Search for the cell housing the specified text and yield its (X, Y) center coordinate. 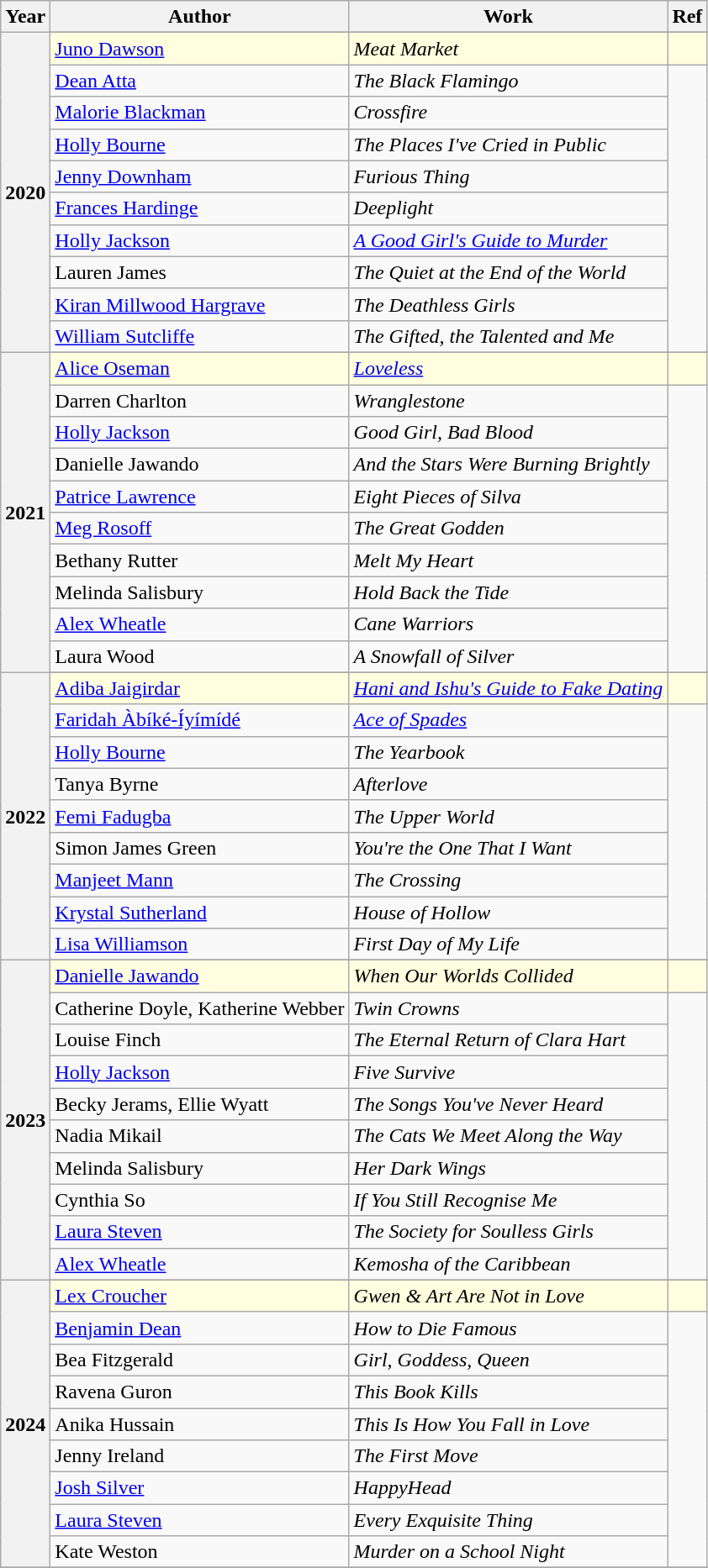
And the Stars Were Burning Brightly (508, 465)
Crossfire (508, 113)
Her Dark Wings (508, 1168)
Kemosha of the Caribbean (508, 1264)
A Good Girl's Guide to Murder (508, 240)
Faridah Àbíké-Íyímídé (200, 720)
House of Hollow (508, 912)
If You Still Recognise Me (508, 1200)
2023 (25, 1121)
Benjamin Dean (200, 1328)
Becky Jerams, Ellie Wyatt (200, 1104)
Kiran Millwood Hargrave (200, 304)
2024 (25, 1423)
The Crossing (508, 880)
When Our Worlds Collided (508, 976)
Work (508, 17)
A Snowfall of Silver (508, 656)
This Book Kills (508, 1392)
The Upper World (508, 816)
Cane Warriors (508, 624)
The Eternal Return of Clara Hart (508, 1040)
Hani and Ishu's Guide to Fake Dating (508, 688)
2020 (25, 193)
Every Exquisite Thing (508, 1520)
Ref (688, 17)
Lex Croucher (200, 1296)
The First Move (508, 1456)
Catherine Doyle, Katherine Webber (200, 1008)
The Deathless Girls (508, 304)
Author (200, 17)
Five Survive (508, 1072)
2021 (25, 513)
Meg Rosoff (200, 529)
Gwen & Art Are Not in Love (508, 1296)
Ace of Spades (508, 720)
Bethany Rutter (200, 560)
The Places I've Cried in Public (508, 145)
Good Girl, Bad Blood (508, 433)
Louise Finch (200, 1040)
2022 (25, 817)
The Gifted, the Talented and Me (508, 336)
Kate Weston (200, 1552)
Dean Atta (200, 81)
Anika Hussain (200, 1424)
Adiba Jaigirdar (200, 688)
The Songs You've Never Heard (508, 1104)
Patrice Lawrence (200, 497)
This Is How You Fall in Love (508, 1424)
The Society for Soulless Girls (508, 1232)
Lisa Williamson (200, 944)
Frances Hardinge (200, 208)
The Quiet at the End of the World (508, 272)
How to Die Famous (508, 1328)
Loveless (508, 368)
Murder on a School Night (508, 1552)
HappyHead (508, 1488)
The Yearbook (508, 752)
The Great Godden (508, 529)
Twin Crowns (508, 1008)
Cynthia So (200, 1200)
Malorie Blackman (200, 113)
Ravena Guron (200, 1392)
Tanya Byrne (200, 784)
Alice Oseman (200, 368)
Krystal Sutherland (200, 912)
Jenny Downham (200, 176)
The Cats We Meet Along the Way (508, 1136)
Lauren James (200, 272)
Nadia Mikail (200, 1136)
Afterlove (508, 784)
Josh Silver (200, 1488)
Femi Fadugba (200, 816)
Jenny Ireland (200, 1456)
Furious Thing (508, 176)
Simon James Green (200, 848)
Manjeet Mann (200, 880)
Hold Back the Tide (508, 592)
William Sutcliffe (200, 336)
Melt My Heart (508, 560)
Deeplight (508, 208)
Year (25, 17)
Girl, Goddess, Queen (508, 1360)
Bea Fitzgerald (200, 1360)
Juno Dawson (200, 49)
The Black Flamingo (508, 81)
Darren Charlton (200, 401)
First Day of My Life (508, 944)
Eight Pieces of Silva (508, 497)
Meat Market (508, 49)
Wranglestone (508, 401)
Laura Wood (200, 656)
You're the One That I Want (508, 848)
